Find where the given text appears and provide that cell's center as [x, y] coordinate. 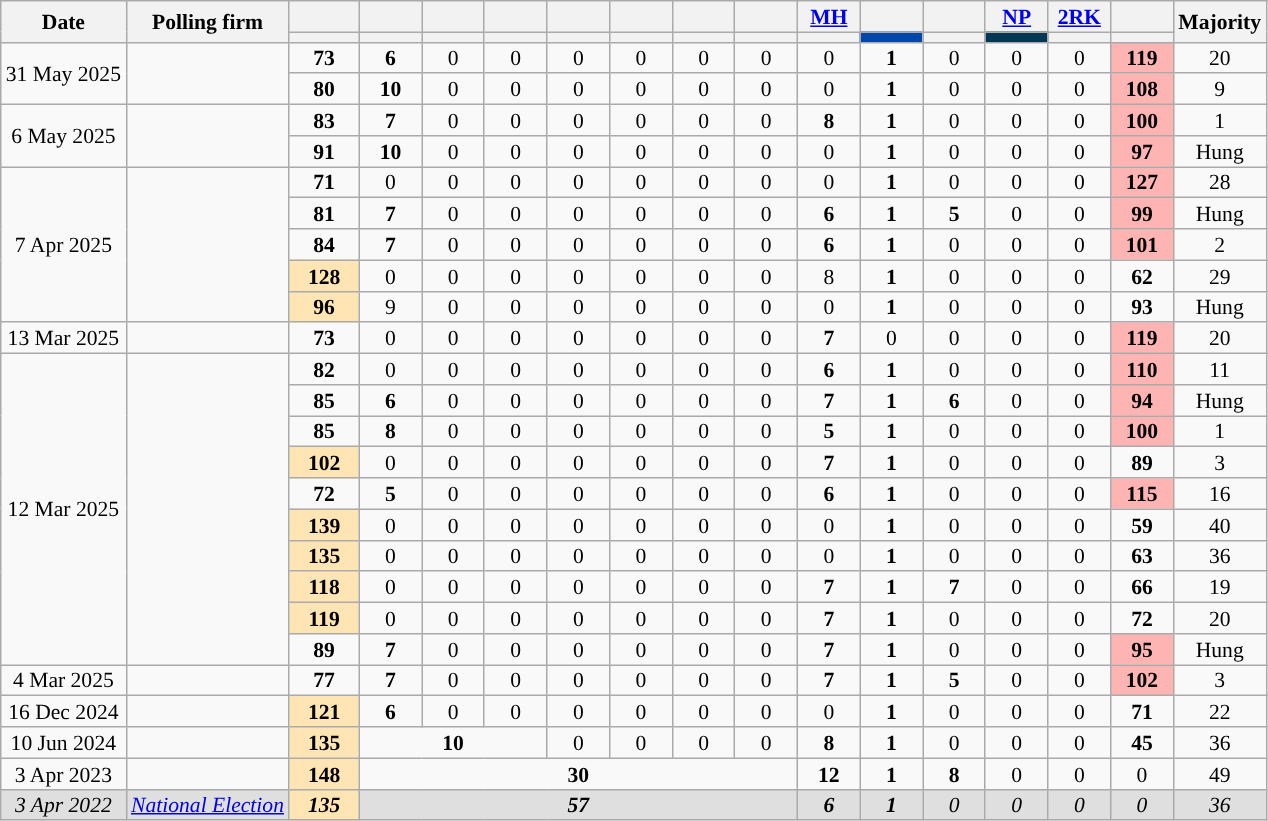
30 [578, 774]
110 [1142, 370]
108 [1142, 90]
96 [324, 306]
128 [324, 276]
2 [1220, 244]
Date [64, 22]
66 [1142, 588]
45 [1142, 742]
115 [1142, 494]
7 Apr 2025 [64, 245]
139 [324, 524]
3 Apr 2023 [64, 774]
99 [1142, 214]
62 [1142, 276]
91 [324, 152]
127 [1142, 182]
11 [1220, 370]
83 [324, 120]
MH [830, 16]
77 [324, 680]
148 [324, 774]
22 [1220, 712]
NP [1016, 16]
101 [1142, 244]
80 [324, 90]
6 May 2025 [64, 136]
19 [1220, 588]
95 [1142, 650]
49 [1220, 774]
2RK [1080, 16]
13 Mar 2025 [64, 338]
12 Mar 2025 [64, 510]
16 Dec 2024 [64, 712]
10 Jun 2024 [64, 742]
Majority [1220, 22]
Polling firm [208, 22]
16 [1220, 494]
84 [324, 244]
4 Mar 2025 [64, 680]
29 [1220, 276]
57 [578, 804]
82 [324, 370]
121 [324, 712]
81 [324, 214]
59 [1142, 524]
12 [830, 774]
93 [1142, 306]
40 [1220, 524]
31 May 2025 [64, 73]
97 [1142, 152]
3 Apr 2022 [64, 804]
118 [324, 588]
63 [1142, 556]
National Election [208, 804]
94 [1142, 400]
28 [1220, 182]
